Capture the cell that displays the provided text and extract its [X, Y] central coordinate. 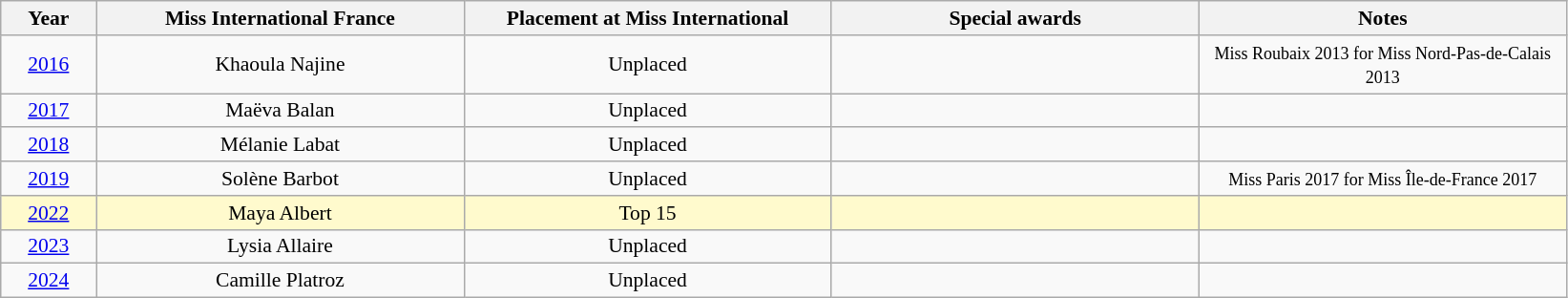
Miss Roubaix 2013 for Miss Nord-Pas-de-Calais 2013 [1382, 65]
Miss International France [281, 18]
Notes [1382, 18]
2018 [49, 145]
2024 [49, 281]
2016 [49, 65]
Solène Barbot [281, 179]
2017 [49, 111]
2023 [49, 246]
Top 15 [647, 213]
Placement at Miss International [647, 18]
Maëva Balan [281, 111]
Camille Platroz [281, 281]
2022 [49, 213]
Mélanie Labat [281, 145]
2019 [49, 179]
Lysia Allaire [281, 246]
Maya Albert [281, 213]
Khaoula Najine [281, 65]
Special awards [1015, 18]
Year [49, 18]
Miss Paris 2017 for Miss Île-de-France 2017 [1382, 179]
